Return (X, Y) of the center of cell containing provided text 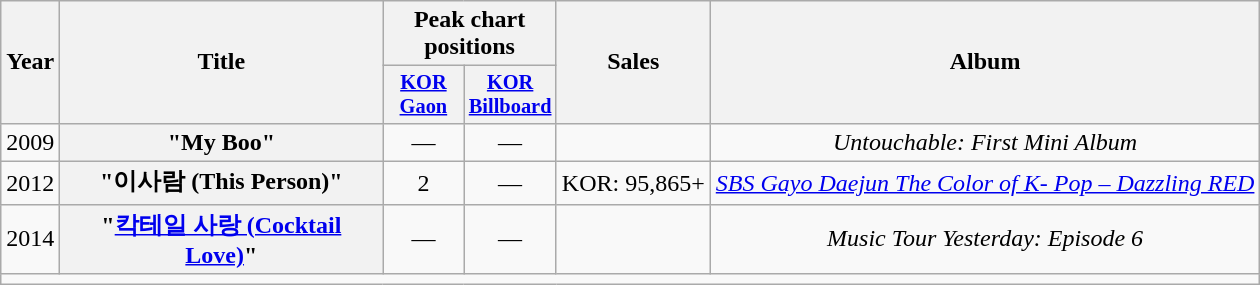
2014 (30, 239)
"칵테일 사랑 (Cocktail Love)" (222, 239)
"이사람 (This Person)" (222, 184)
Album (985, 62)
Title (222, 62)
2 (424, 184)
Sales (633, 62)
2009 (30, 142)
Peak chart positions (470, 34)
KOR: 95,865+ (633, 184)
KORBillboard (510, 95)
SBS Gayo Daejun The Color of K- Pop – Dazzling RED (985, 184)
Untouchable: First Mini Album (985, 142)
2012 (30, 184)
Music Tour Yesterday: Episode 6 (985, 239)
Year (30, 62)
KORGaon (424, 95)
"My Boo" (222, 142)
